Extract the [X, Y] coordinate from the center of the cell holding the provided text.  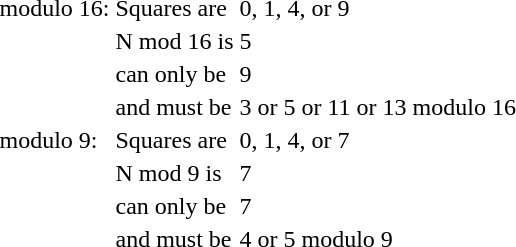
Squares are [174, 140]
N mod 9 is [174, 173]
N mod 16 is [174, 41]
and must be [174, 107]
